Pinpoint the cell where the given text exists, returning its [x, y] midpoint coordinate. 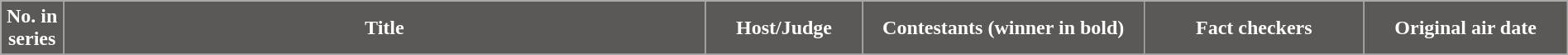
Fact checkers [1254, 28]
No. in series [32, 28]
Host/Judge [784, 28]
Original air date [1465, 28]
Contestants (winner in bold) [1004, 28]
Title [385, 28]
